Capture the cell that displays the provided text and extract its [x, y] central coordinate. 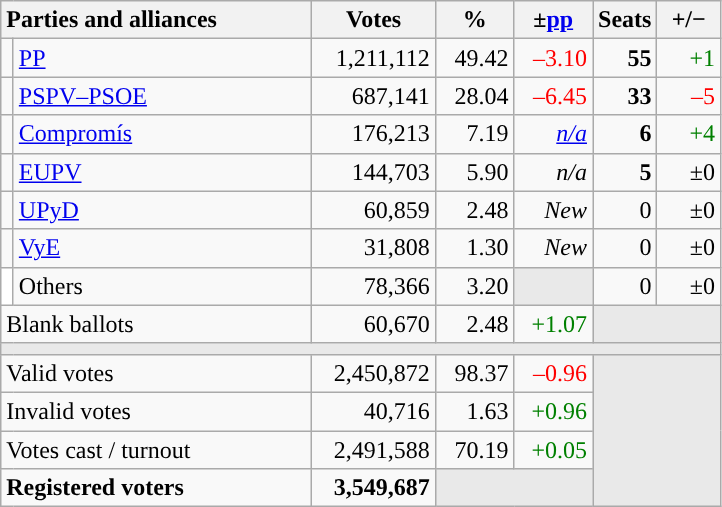
6 [624, 134]
% [474, 20]
+0.05 [554, 449]
176,213 [374, 134]
+1.07 [554, 324]
Invalid votes [156, 411]
2,450,872 [374, 373]
+1 [689, 58]
VyE [162, 248]
60,670 [374, 324]
3,549,687 [374, 488]
–3.10 [554, 58]
1.30 [474, 248]
EUPV [162, 172]
78,366 [374, 286]
Votes [374, 20]
±pp [554, 20]
5.90 [474, 172]
1.63 [474, 411]
UPyD [162, 210]
98.37 [474, 373]
31,808 [374, 248]
3.20 [474, 286]
1,211,112 [374, 58]
Seats [624, 20]
+4 [689, 134]
PSPV–PSOE [162, 96]
+/− [689, 20]
Registered voters [156, 488]
Valid votes [156, 373]
–5 [689, 96]
Parties and alliances [156, 20]
687,141 [374, 96]
PP [162, 58]
144,703 [374, 172]
+0.96 [554, 411]
60,859 [374, 210]
2,491,588 [374, 449]
33 [624, 96]
–0.96 [554, 373]
Votes cast / turnout [156, 449]
5 [624, 172]
Compromís [162, 134]
49.42 [474, 58]
40,716 [374, 411]
7.19 [474, 134]
55 [624, 58]
70.19 [474, 449]
–6.45 [554, 96]
28.04 [474, 96]
Others [162, 286]
Blank ballots [156, 324]
